Pinpoint the cell where the given text exists, returning its (x, y) midpoint coordinate. 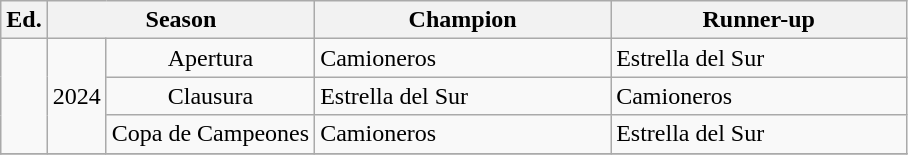
Champion (463, 20)
Season (180, 20)
Apertura (210, 58)
Runner-up (759, 20)
Ed. (24, 20)
Copa de Campeones (210, 134)
2024 (76, 96)
Clausura (210, 96)
